Find where the given text appears and provide that cell's center as [X, Y] coordinate. 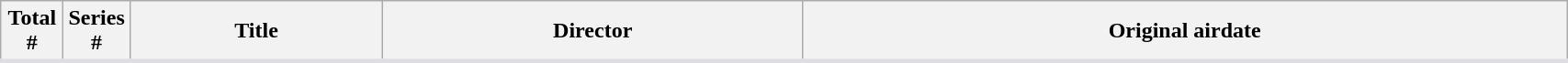
Original airdate [1185, 31]
Title [255, 31]
Director [593, 31]
Series# [96, 31]
Total# [32, 31]
